Pinpoint the cell where the given text exists, returning its [X, Y] midpoint coordinate. 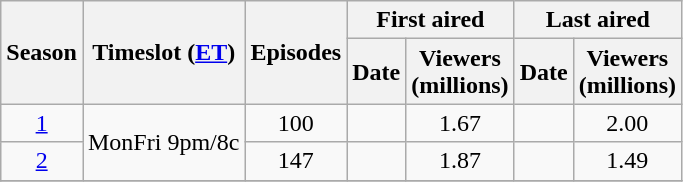
Episodes [296, 52]
Season [42, 52]
1.87 [460, 161]
100 [296, 123]
1 [42, 123]
2 [42, 161]
147 [296, 161]
First aired [430, 20]
1.49 [627, 161]
MonFri 9pm/8c [163, 142]
1.67 [460, 123]
Last aired [598, 20]
Timeslot (ET) [163, 52]
2.00 [627, 123]
